Return the (X, Y) coordinate for the center point of the cell that contains the specified text.  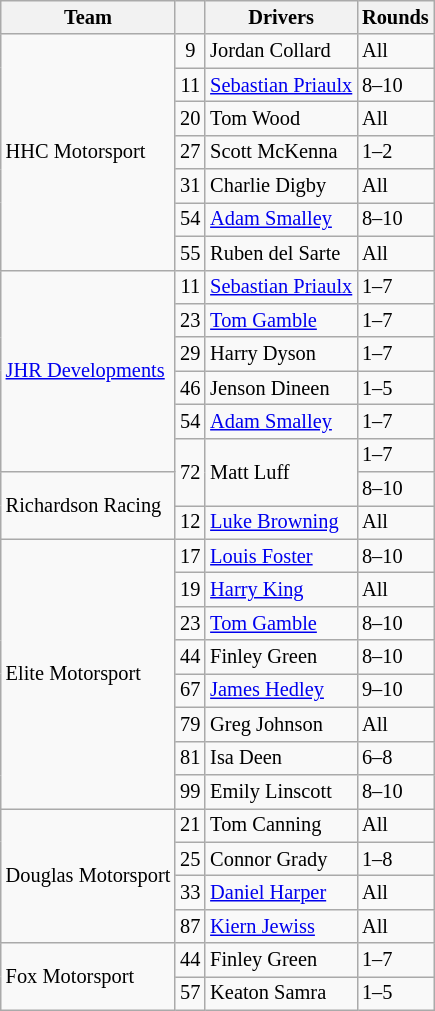
57 (190, 993)
Richardson Racing (88, 506)
6–8 (396, 758)
Luke Browning (281, 522)
29 (190, 354)
Scott McKenna (281, 152)
Kiern Jewiss (281, 926)
Greg Johnson (281, 724)
20 (190, 118)
Louis Foster (281, 556)
9 (190, 51)
Isa Deen (281, 758)
Charlie Digby (281, 186)
Elite Motorsport (88, 674)
James Hedley (281, 690)
Tom Canning (281, 825)
17 (190, 556)
21 (190, 825)
Keaton Samra (281, 993)
HHC Motorsport (88, 152)
1–2 (396, 152)
Tom Wood (281, 118)
Daniel Harper (281, 892)
46 (190, 388)
12 (190, 522)
79 (190, 724)
55 (190, 253)
Matt Luff (281, 472)
81 (190, 758)
Emily Linscott (281, 791)
Harry King (281, 589)
67 (190, 690)
72 (190, 472)
Rounds (396, 17)
JHR Developments (88, 371)
Connor Grady (281, 859)
99 (190, 791)
Jordan Collard (281, 51)
Fox Motorsport (88, 976)
9–10 (396, 690)
Harry Dyson (281, 354)
Team (88, 17)
Ruben del Sarte (281, 253)
87 (190, 926)
27 (190, 152)
Drivers (281, 17)
33 (190, 892)
1–8 (396, 859)
31 (190, 186)
19 (190, 589)
Douglas Motorsport (88, 876)
Jenson Dineen (281, 388)
25 (190, 859)
